Locate the cell with the specified text and output its [X, Y] center coordinate. 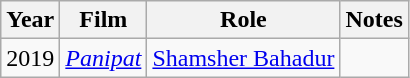
Shamsher Bahadur [244, 58]
Year [30, 20]
Panipat [104, 58]
2019 [30, 58]
Notes [374, 20]
Film [104, 20]
Role [244, 20]
